Capture the cell that displays the provided text and extract its [x, y] central coordinate. 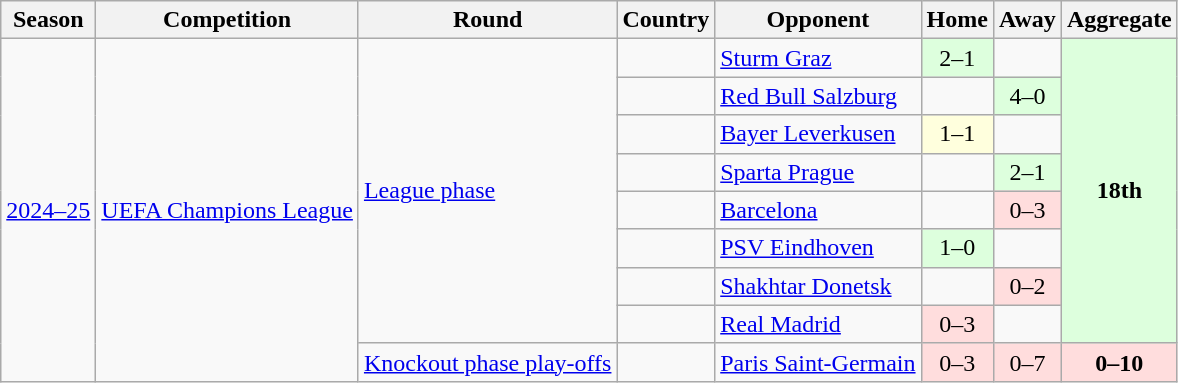
4–0 [1027, 96]
Real Madrid [818, 324]
Away [1027, 20]
Competition [228, 20]
League phase [488, 191]
Bayer Leverkusen [818, 134]
Season [48, 20]
1–1 [957, 134]
0–7 [1027, 362]
1–0 [957, 248]
18th [1119, 191]
UEFA Champions League [228, 210]
Round [488, 20]
Aggregate [1119, 20]
Home [957, 20]
Opponent [818, 20]
0–10 [1119, 362]
Red Bull Salzburg [818, 96]
PSV Eindhoven [818, 248]
Country [666, 20]
Paris Saint-Germain [818, 362]
Knockout phase play-offs [488, 362]
2024–25 [48, 210]
Shakhtar Donetsk [818, 286]
0–2 [1027, 286]
Barcelona [818, 210]
Sparta Prague [818, 172]
Sturm Graz [818, 58]
